Return the (x, y) coordinate for the center point of the cell that contains the specified text.  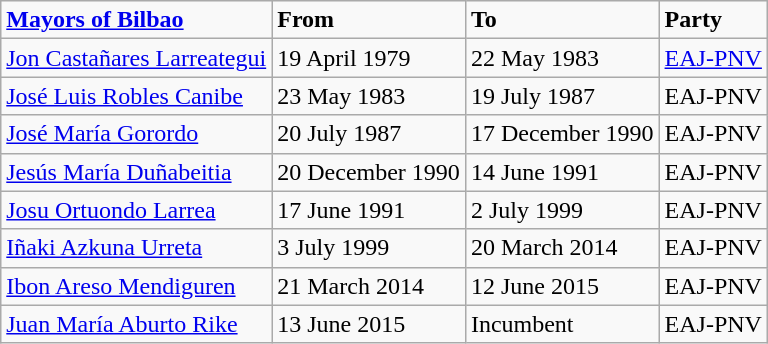
12 June 2015 (562, 286)
Mayors of Bilbao (136, 20)
21 March 2014 (369, 286)
Ibon Areso Mendiguren (136, 286)
19 April 1979 (369, 58)
To (562, 20)
14 June 1991 (562, 172)
23 May 1983 (369, 96)
19 July 1987 (562, 96)
20 March 2014 (562, 248)
2 July 1999 (562, 210)
Josu Ortuondo Larrea (136, 210)
20 July 1987 (369, 134)
17 December 1990 (562, 134)
Party (713, 20)
Juan María Aburto Rike (136, 324)
Iñaki Azkuna Urreta (136, 248)
José María Gorordo (136, 134)
Incumbent (562, 324)
Jesús María Duñabeitia (136, 172)
From (369, 20)
13 June 2015 (369, 324)
22 May 1983 (562, 58)
20 December 1990 (369, 172)
José Luis Robles Canibe (136, 96)
3 July 1999 (369, 248)
Jon Castañares Larreategui (136, 58)
17 June 1991 (369, 210)
